Locate the cell with the specified text and output its [x, y] center coordinate. 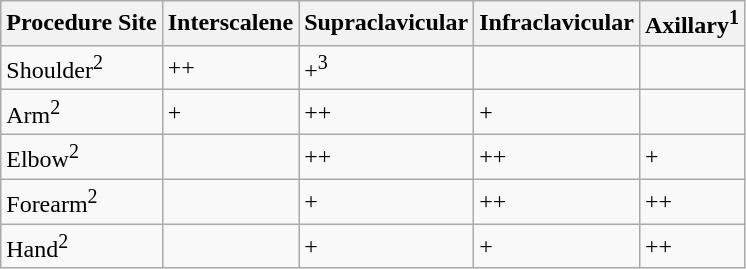
Elbow2 [82, 156]
+3 [386, 68]
Arm2 [82, 112]
Interscalene [230, 24]
Hand2 [82, 246]
Axillary1 [692, 24]
Shoulder2 [82, 68]
Infraclavicular [557, 24]
Procedure Site [82, 24]
Supraclavicular [386, 24]
Forearm2 [82, 202]
